Locate the cell with the specified text and output its (x, y) center coordinate. 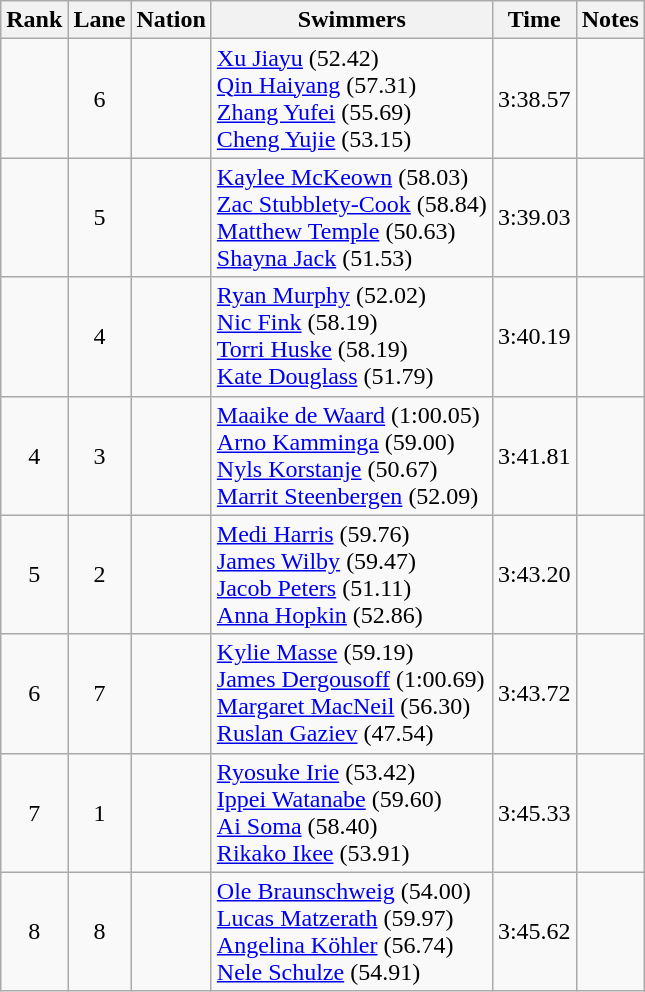
Rank (34, 20)
Kylie Masse (59.19)James Dergousoff (1:00.69)Margaret MacNeil (56.30)Ruslan Gaziev (47.54) (352, 694)
Nation (171, 20)
3:45.33 (534, 812)
Ryan Murphy (52.02)Nic Fink (58.19)Torri Huske (58.19)Kate Douglass (51.79) (352, 336)
3 (100, 456)
3:41.81 (534, 456)
3:39.03 (534, 218)
3:43.72 (534, 694)
1 (100, 812)
2 (100, 574)
3:38.57 (534, 98)
3:43.20 (534, 574)
Swimmers (352, 20)
Notes (610, 20)
3:45.62 (534, 932)
Xu Jiayu (52.42)Qin Haiyang (57.31)Zhang Yufei (55.69)Cheng Yujie (53.15) (352, 98)
Medi Harris (59.76)James Wilby (59.47)Jacob Peters (51.11)Anna Hopkin (52.86) (352, 574)
Maaike de Waard (1:00.05)Arno Kamminga (59.00)Nyls Korstanje (50.67)Marrit Steenbergen (52.09) (352, 456)
Time (534, 20)
Ole Braunschweig (54.00)Lucas Matzerath (59.97)Angelina Köhler (56.74)Nele Schulze (54.91) (352, 932)
Ryosuke Irie (53.42)Ippei Watanabe (59.60)Ai Soma (58.40)Rikako Ikee (53.91) (352, 812)
Lane (100, 20)
3:40.19 (534, 336)
Kaylee McKeown (58.03)Zac Stubblety-Cook (58.84)Matthew Temple (50.63)Shayna Jack (51.53) (352, 218)
